Capture the cell that displays the provided text and extract its (X, Y) central coordinate. 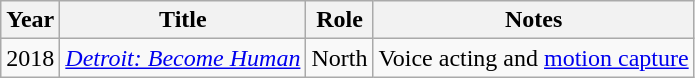
2018 (30, 58)
North (340, 58)
Notes (534, 20)
Title (183, 20)
Role (340, 20)
Detroit: Become Human (183, 58)
Year (30, 20)
Voice acting and motion capture (534, 58)
